Pinpoint the cell where the given text exists, returning its [x, y] midpoint coordinate. 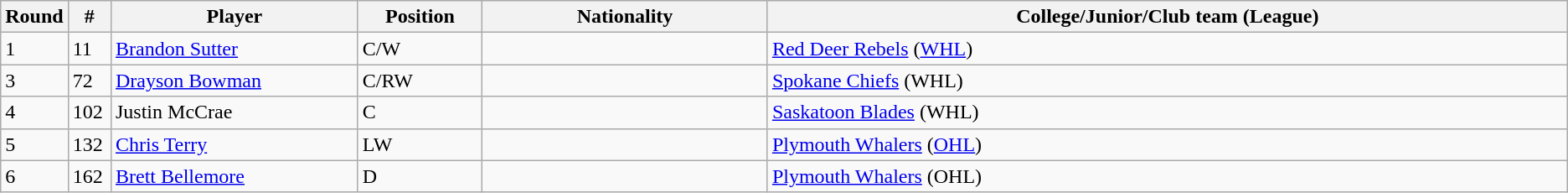
102 [89, 112]
4 [34, 112]
72 [89, 81]
162 [89, 176]
C/W [420, 49]
# [89, 17]
11 [89, 49]
132 [89, 144]
D [420, 176]
1 [34, 49]
Nationality [625, 17]
Chris Terry [235, 144]
Justin McCrae [235, 112]
Saskatoon Blades (WHL) [1168, 112]
Round [34, 17]
LW [420, 144]
3 [34, 81]
Spokane Chiefs (WHL) [1168, 81]
Brett Bellemore [235, 176]
5 [34, 144]
College/Junior/Club team (League) [1168, 17]
Position [420, 17]
Brandon Sutter [235, 49]
C/RW [420, 81]
C [420, 112]
Player [235, 17]
Drayson Bowman [235, 81]
6 [34, 176]
Red Deer Rebels (WHL) [1168, 49]
